For the text-containing cell, return its midpoint in (x, y) coordinate format. 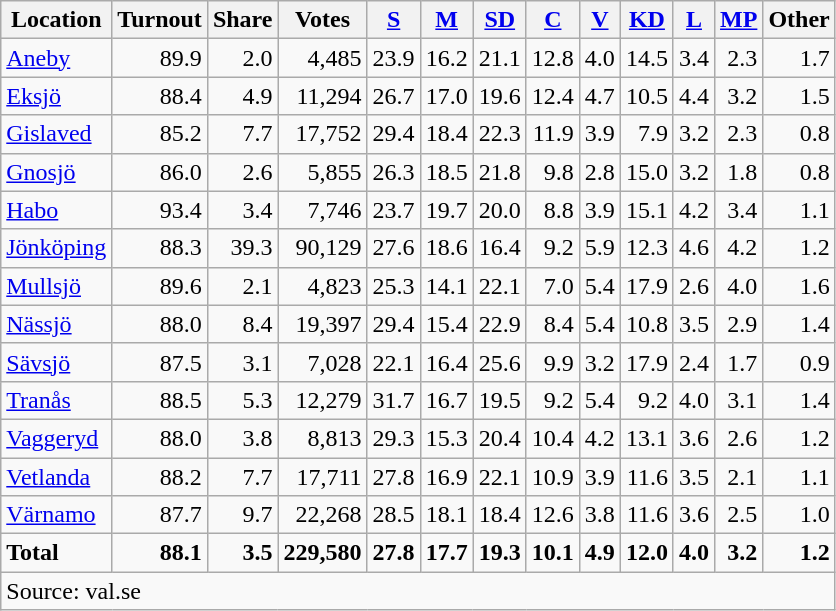
9.7 (242, 515)
19.6 (500, 96)
9.8 (552, 172)
21.8 (500, 172)
88.5 (160, 400)
2.9 (739, 324)
7.9 (646, 134)
Other (799, 20)
19.7 (446, 210)
86.0 (160, 172)
1.5 (799, 96)
87.7 (160, 515)
1.0 (799, 515)
25.3 (394, 286)
15.3 (446, 438)
Jönköping (56, 248)
7,746 (322, 210)
15.1 (646, 210)
87.5 (160, 362)
Total (56, 553)
19.3 (500, 553)
12.6 (552, 515)
27.6 (394, 248)
22.3 (500, 134)
Gnosjö (56, 172)
17,752 (322, 134)
85.2 (160, 134)
90,129 (322, 248)
4.6 (694, 248)
11.9 (552, 134)
17,711 (322, 477)
Gislaved (56, 134)
10.9 (552, 477)
28.5 (394, 515)
2.0 (242, 58)
2.8 (600, 172)
Värnamo (56, 515)
17.0 (446, 96)
15.0 (646, 172)
7,028 (322, 362)
8,813 (322, 438)
S (394, 20)
10.8 (646, 324)
18.5 (446, 172)
12.8 (552, 58)
10.1 (552, 553)
Location (56, 20)
12,279 (322, 400)
15.4 (446, 324)
Aneby (56, 58)
Vetlanda (56, 477)
17.7 (446, 553)
7.0 (552, 286)
M (446, 20)
88.4 (160, 96)
12.3 (646, 248)
8.8 (552, 210)
Nässjö (56, 324)
16.2 (446, 58)
21.1 (500, 58)
26.3 (394, 172)
10.5 (646, 96)
V (600, 20)
25.6 (500, 362)
5.3 (242, 400)
14.5 (646, 58)
1.8 (739, 172)
29.3 (394, 438)
31.7 (394, 400)
88.3 (160, 248)
20.0 (500, 210)
Turnout (160, 20)
Votes (322, 20)
Eksjö (56, 96)
Mullsjö (56, 286)
1.6 (799, 286)
18.6 (446, 248)
14.1 (446, 286)
11,294 (322, 96)
MP (739, 20)
Sävsjö (56, 362)
88.1 (160, 553)
39.3 (242, 248)
19,397 (322, 324)
KD (646, 20)
10.4 (552, 438)
16.9 (446, 477)
Share (242, 20)
93.4 (160, 210)
23.7 (394, 210)
4,485 (322, 58)
SD (500, 20)
2.4 (694, 362)
5,855 (322, 172)
Vaggeryd (56, 438)
2.5 (739, 515)
9.9 (552, 362)
22,268 (322, 515)
88.2 (160, 477)
16.7 (446, 400)
L (694, 20)
89.9 (160, 58)
18.1 (446, 515)
22.9 (500, 324)
Habo (56, 210)
13.1 (646, 438)
26.7 (394, 96)
4.4 (694, 96)
4,823 (322, 286)
12.4 (552, 96)
4.7 (600, 96)
20.4 (500, 438)
229,580 (322, 553)
5.9 (600, 248)
Tranås (56, 400)
19.5 (500, 400)
12.0 (646, 553)
C (552, 20)
23.9 (394, 58)
0.9 (799, 362)
Source: val.se (418, 591)
89.6 (160, 286)
